Identify which cell holds the provided text, then report its (X, Y) central coordinate. 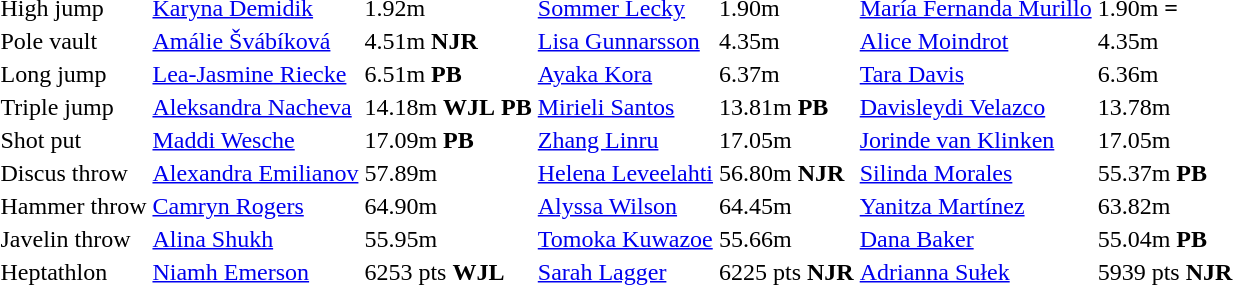
Davisleydi Velazco (976, 107)
Zhang Linru (625, 140)
Ayaka Kora (625, 74)
4.35m (787, 41)
6.37m (787, 74)
64.45m (787, 206)
Camryn Rogers (256, 206)
Dana Baker (976, 239)
Lea-Jasmine Riecke (256, 74)
55.66m (787, 239)
17.05m (787, 140)
14.18m WJL PB (448, 107)
Yanitza Martínez (976, 206)
Jorinde van Klinken (976, 140)
Helena Leveelahti (625, 173)
Amálie Švábíková (256, 41)
Tara Davis (976, 74)
4.51m NJR (448, 41)
Lisa Gunnarsson (625, 41)
Tomoka Kuwazoe (625, 239)
64.90m (448, 206)
Alina Shukh (256, 239)
Silinda Morales (976, 173)
Alice Moindrot (976, 41)
57.89m (448, 173)
Mirieli Santos (625, 107)
56.80m NJR (787, 173)
Maddi Wesche (256, 140)
Alyssa Wilson (625, 206)
Alexandra Emilianov (256, 173)
Aleksandra Nacheva (256, 107)
55.95m (448, 239)
6.51m PB (448, 74)
17.09m PB (448, 140)
13.81m PB (787, 107)
